From the cell containing the given text, extract its center point as (X, Y) coordinate. 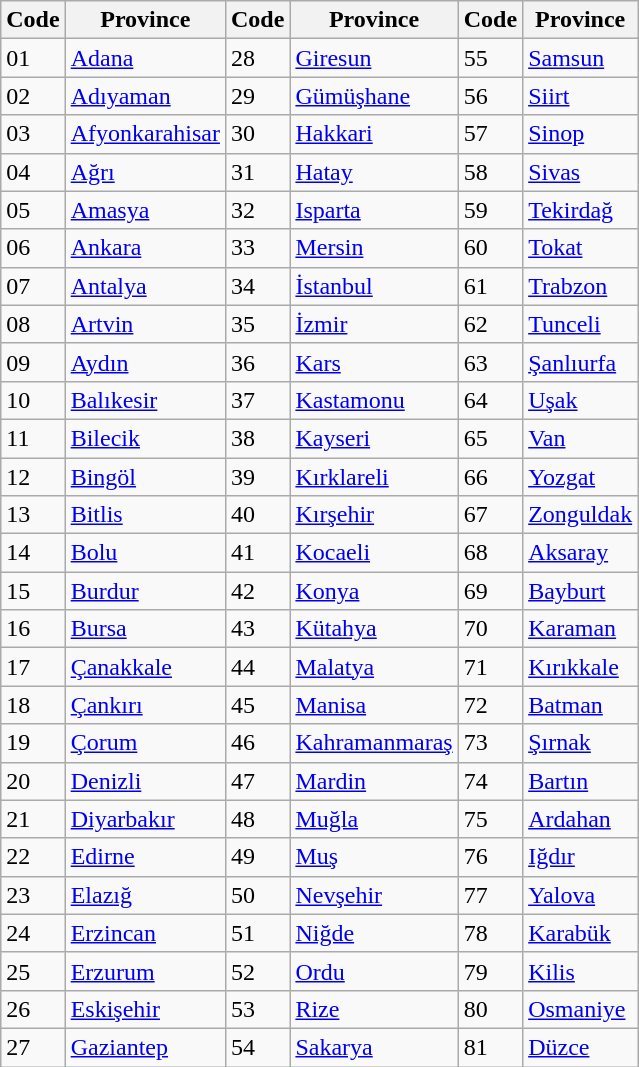
Adana (145, 58)
Muş (374, 857)
Kastamonu (374, 400)
Uşak (580, 400)
19 (33, 743)
Karabük (580, 933)
Isparta (374, 210)
Artvin (145, 324)
12 (33, 477)
Samsun (580, 58)
Tunceli (580, 324)
Yozgat (580, 477)
Elazığ (145, 895)
47 (257, 781)
08 (33, 324)
Erzincan (145, 933)
17 (33, 667)
Şırnak (580, 743)
Konya (374, 591)
80 (490, 1009)
75 (490, 819)
Şanlıurfa (580, 362)
Bursa (145, 629)
26 (33, 1009)
Bingöl (145, 477)
Kars (374, 362)
Bolu (145, 553)
04 (33, 172)
Bartın (580, 781)
29 (257, 96)
21 (33, 819)
54 (257, 1047)
66 (490, 477)
Hatay (374, 172)
30 (257, 134)
18 (33, 705)
Zonguldak (580, 515)
Denizli (145, 781)
16 (33, 629)
Gümüşhane (374, 96)
Çanakkale (145, 667)
57 (490, 134)
Bilecik (145, 438)
62 (490, 324)
27 (33, 1047)
40 (257, 515)
Giresun (374, 58)
42 (257, 591)
61 (490, 286)
11 (33, 438)
Karaman (580, 629)
Kırklareli (374, 477)
02 (33, 96)
48 (257, 819)
39 (257, 477)
Çorum (145, 743)
52 (257, 971)
Hakkari (374, 134)
Kırıkkale (580, 667)
60 (490, 248)
Burdur (145, 591)
Mardin (374, 781)
Manisa (374, 705)
31 (257, 172)
Düzce (580, 1047)
79 (490, 971)
58 (490, 172)
Kilis (580, 971)
43 (257, 629)
Yalova (580, 895)
Siirt (580, 96)
70 (490, 629)
05 (33, 210)
Rize (374, 1009)
25 (33, 971)
38 (257, 438)
10 (33, 400)
Ordu (374, 971)
23 (33, 895)
14 (33, 553)
32 (257, 210)
53 (257, 1009)
İstanbul (374, 286)
44 (257, 667)
Nevşehir (374, 895)
Sakarya (374, 1047)
37 (257, 400)
15 (33, 591)
33 (257, 248)
36 (257, 362)
73 (490, 743)
07 (33, 286)
51 (257, 933)
46 (257, 743)
59 (490, 210)
81 (490, 1047)
Muğla (374, 819)
Adıyaman (145, 96)
03 (33, 134)
Kayseri (374, 438)
Edirne (145, 857)
24 (33, 933)
Ankara (145, 248)
67 (490, 515)
Niğde (374, 933)
Batman (580, 705)
Osmaniye (580, 1009)
Tokat (580, 248)
Tekirdağ (580, 210)
İzmir (374, 324)
69 (490, 591)
Ardahan (580, 819)
06 (33, 248)
Ağrı (145, 172)
13 (33, 515)
68 (490, 553)
34 (257, 286)
78 (490, 933)
49 (257, 857)
Aksaray (580, 553)
Malatya (374, 667)
Çankırı (145, 705)
Trabzon (580, 286)
Amasya (145, 210)
Kırşehir (374, 515)
Kahramanmaraş (374, 743)
56 (490, 96)
Eskişehir (145, 1009)
Iğdır (580, 857)
09 (33, 362)
65 (490, 438)
72 (490, 705)
Mersin (374, 248)
22 (33, 857)
77 (490, 895)
35 (257, 324)
Kütahya (374, 629)
Afyonkarahisar (145, 134)
64 (490, 400)
Gaziantep (145, 1047)
55 (490, 58)
Van (580, 438)
41 (257, 553)
Bayburt (580, 591)
45 (257, 705)
20 (33, 781)
Balıkesir (145, 400)
74 (490, 781)
50 (257, 895)
Diyarbakır (145, 819)
63 (490, 362)
Bitlis (145, 515)
Aydın (145, 362)
28 (257, 58)
Kocaeli (374, 553)
Sivas (580, 172)
Erzurum (145, 971)
Sinop (580, 134)
76 (490, 857)
71 (490, 667)
Antalya (145, 286)
01 (33, 58)
